Output the [X, Y] coordinate of the center of the cell containing the given text.  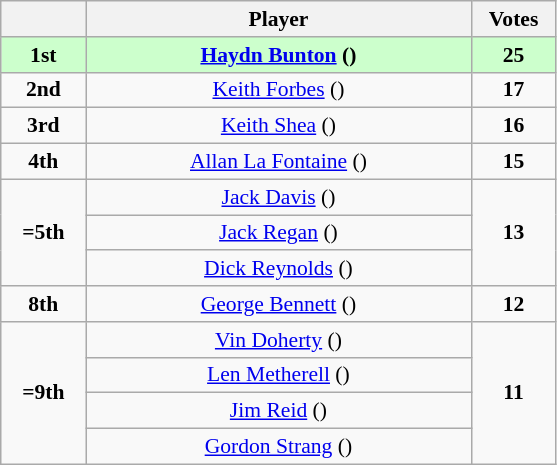
Player [278, 19]
Jim Reid () [278, 411]
15 [514, 162]
8th [44, 304]
Dick Reynolds () [278, 269]
Len Metherell () [278, 375]
3rd [44, 126]
Votes [514, 19]
Haydn Bunton () [278, 55]
George Bennett () [278, 304]
=5th [44, 232]
17 [514, 90]
25 [514, 55]
Allan La Fontaine () [278, 162]
1st [44, 55]
Jack Regan () [278, 233]
12 [514, 304]
Keith Forbes () [278, 90]
11 [514, 393]
4th [44, 162]
16 [514, 126]
Keith Shea () [278, 126]
=9th [44, 393]
Jack Davis () [278, 197]
Gordon Strang () [278, 447]
13 [514, 232]
Vin Doherty () [278, 340]
2nd [44, 90]
